From the cell containing the given text, extract its center point as [x, y] coordinate. 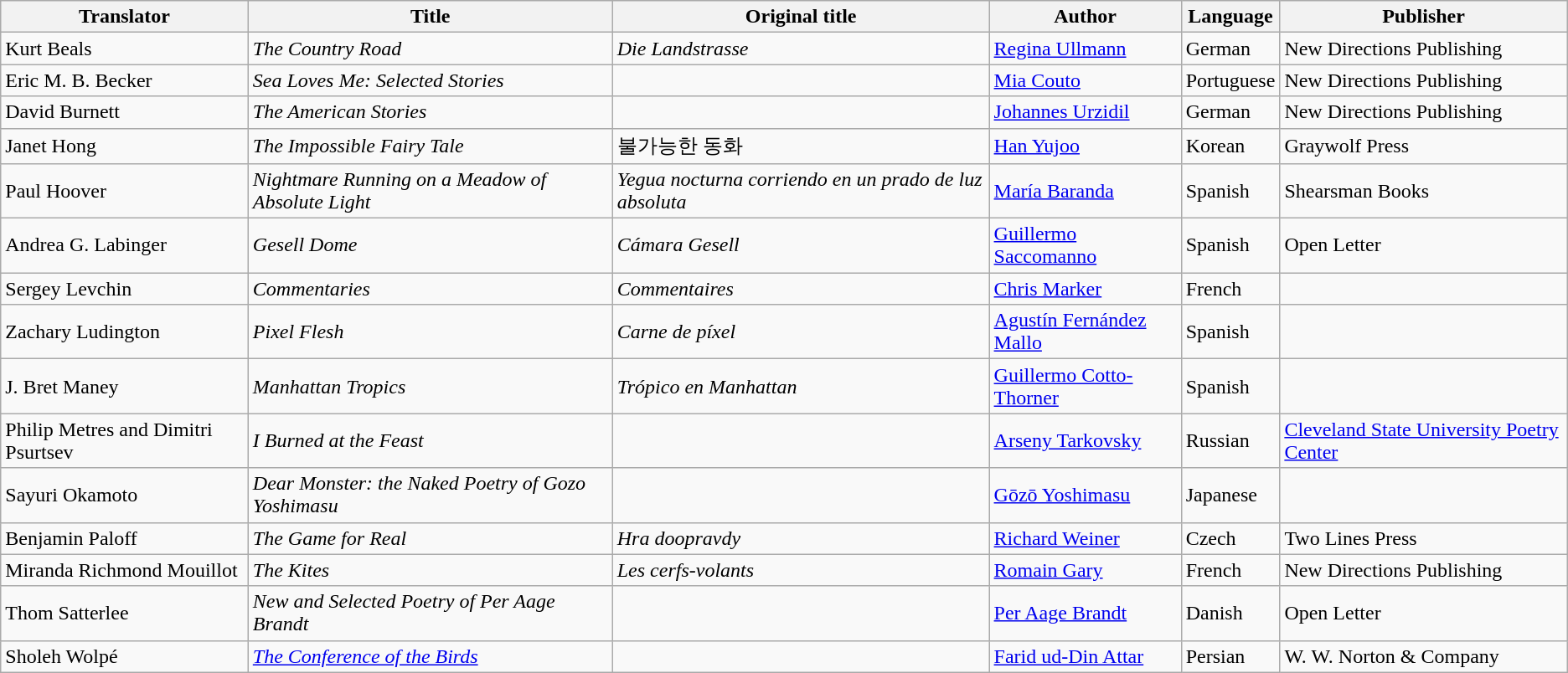
Miranda Richmond Mouillot [125, 570]
Sholeh Wolpé [125, 656]
Danish [1230, 613]
María Baranda [1086, 191]
Zachary Ludington [125, 331]
Richard Weiner [1086, 538]
불가능한 동화 [801, 146]
Cámara Gesell [801, 246]
Paul Hoover [125, 191]
Commentaries [431, 289]
The Game for Real [431, 538]
Original title [801, 17]
Nightmare Running on a Meadow of Absolute Light [431, 191]
Philip Metres and Dimitri Psurtsev [125, 440]
Yegua nocturna corriendo en un prado de luz absoluta [801, 191]
Guillermo Saccomanno [1086, 246]
Sea Loves Me: Selected Stories [431, 80]
The Kites [431, 570]
Author [1086, 17]
Japanese [1230, 496]
I Burned at the Feast [431, 440]
Guillermo Cotto-Thorner [1086, 387]
The Country Road [431, 49]
Die Landstrasse [801, 49]
Gōzō Yoshimasu [1086, 496]
Han Yujoo [1086, 146]
New and Selected Poetry of Per Aage Brandt [431, 613]
The Impossible Fairy Tale [431, 146]
Two Lines Press [1424, 538]
Andrea G. Labinger [125, 246]
Korean [1230, 146]
Title [431, 17]
Arseny Tarkovsky [1086, 440]
Hra doopravdy [801, 538]
Persian [1230, 656]
Cleveland State University Poetry Center [1424, 440]
Commentaires [801, 289]
Manhattan Tropics [431, 387]
Translator [125, 17]
Janet Hong [125, 146]
Chris Marker [1086, 289]
The Conference of the Birds [431, 656]
Dear Monster: the Naked Poetry of Gozo Yoshimasu [431, 496]
Benjamin Paloff [125, 538]
Portuguese [1230, 80]
Farid ud-Din Attar [1086, 656]
W. W. Norton & Company [1424, 656]
Trópico en Manhattan [801, 387]
J. Bret Maney [125, 387]
Czech [1230, 538]
Graywolf Press [1424, 146]
Mia Couto [1086, 80]
The American Stories [431, 112]
Sergey Levchin [125, 289]
Regina Ullmann [1086, 49]
Gesell Dome [431, 246]
Eric M. B. Becker [125, 80]
Kurt Beals [125, 49]
Per Aage Brandt [1086, 613]
Agustín Fernández Mallo [1086, 331]
Johannes Urzidil [1086, 112]
Les cerfs-volants [801, 570]
David Burnett [125, 112]
Sayuri Okamoto [125, 496]
Pixel Flesh [431, 331]
Language [1230, 17]
Russian [1230, 440]
Thom Satterlee [125, 613]
Publisher [1424, 17]
Shearsman Books [1424, 191]
Romain Gary [1086, 570]
Carne de píxel [801, 331]
